Identify which cell holds the provided text, then report its [X, Y] central coordinate. 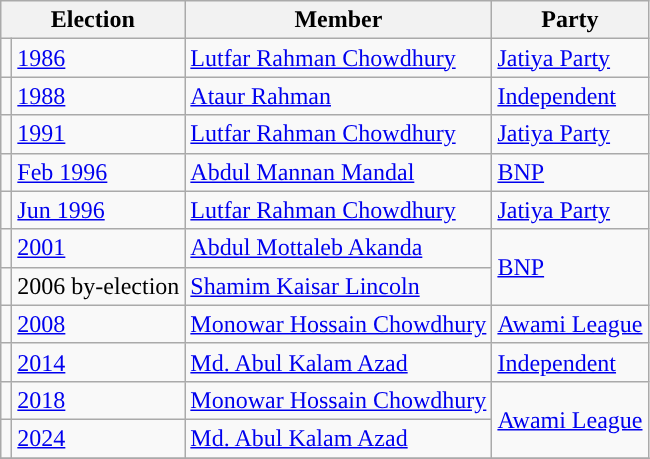
Feb 1996 [98, 172]
Party [570, 20]
1991 [98, 134]
2008 [98, 324]
Jun 1996 [98, 210]
1988 [98, 96]
2001 [98, 248]
Member [338, 20]
Ataur Rahman [338, 96]
1986 [98, 58]
Abdul Mottaleb Akanda [338, 248]
2014 [98, 362]
Abdul Mannan Mandal [338, 172]
2018 [98, 400]
Election [93, 20]
2024 [98, 438]
2006 by-election [98, 286]
Shamim Kaisar Lincoln [338, 286]
